Extract the (X, Y) coordinate from the center of the cell holding the provided text.  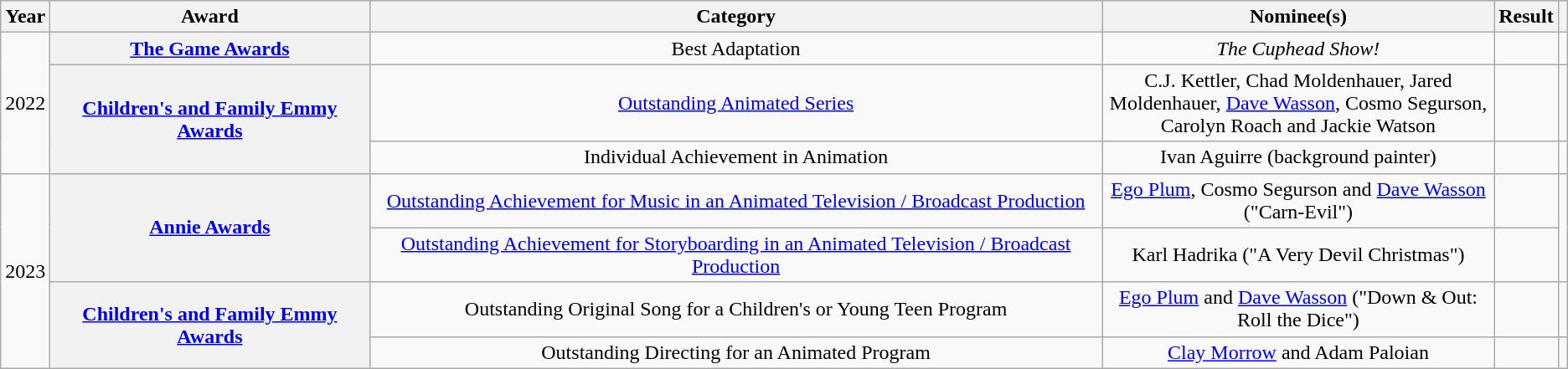
Outstanding Achievement for Music in an Animated Television / Broadcast Production (735, 201)
Year (25, 17)
Category (735, 17)
Clay Morrow and Adam Paloian (1298, 352)
The Game Awards (209, 49)
Nominee(s) (1298, 17)
Karl Hadrika ("A Very Devil Christmas") (1298, 254)
C.J. Kettler, Chad Moldenhauer, Jared Moldenhauer, Dave Wasson, Cosmo Segurson, Carolyn Roach and Jackie Watson (1298, 103)
Annie Awards (209, 228)
The Cuphead Show! (1298, 49)
Individual Achievement in Animation (735, 157)
Award (209, 17)
Outstanding Animated Series (735, 103)
Ego Plum, Cosmo Segurson and Dave Wasson ("Carn-Evil") (1298, 201)
Ego Plum and Dave Wasson ("Down & Out: Roll the Dice") (1298, 310)
2022 (25, 103)
2023 (25, 271)
Outstanding Original Song for a Children's or Young Teen Program (735, 310)
Result (1526, 17)
Best Adaptation (735, 49)
Outstanding Achievement for Storyboarding in an Animated Television / Broadcast Production (735, 254)
Outstanding Directing for an Animated Program (735, 352)
Ivan Aguirre (background painter) (1298, 157)
